Determine the [X, Y] coordinate at the center of the cell enclosing the given text.  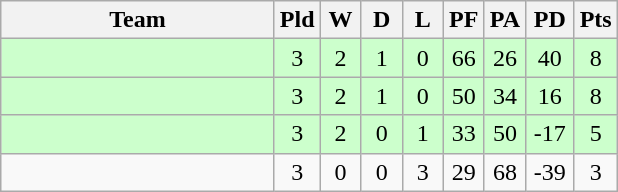
D [382, 20]
33 [464, 134]
L [422, 20]
40 [550, 58]
16 [550, 96]
W [340, 20]
68 [504, 172]
-17 [550, 134]
PA [504, 20]
Pts [596, 20]
PF [464, 20]
Pld [297, 20]
34 [504, 96]
5 [596, 134]
26 [504, 58]
PD [550, 20]
29 [464, 172]
Team [138, 20]
66 [464, 58]
-39 [550, 172]
